From the cell containing the given text, extract its center point as (X, Y) coordinate. 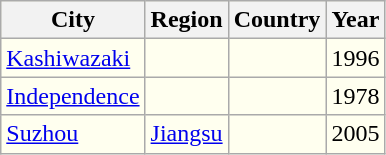
Jiangsu (186, 134)
Independence (73, 96)
2005 (356, 134)
1996 (356, 58)
1978 (356, 96)
Kashiwazaki (73, 58)
City (73, 20)
Suzhou (73, 134)
Year (356, 20)
Region (186, 20)
Country (277, 20)
